Return (x, y) of the center of cell containing provided text 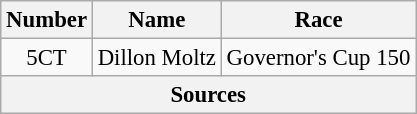
Governor's Cup 150 (318, 58)
Number (47, 20)
5CT (47, 58)
Sources (208, 95)
Name (156, 20)
Race (318, 20)
Dillon Moltz (156, 58)
